Search for the cell housing the specified text and yield its [x, y] center coordinate. 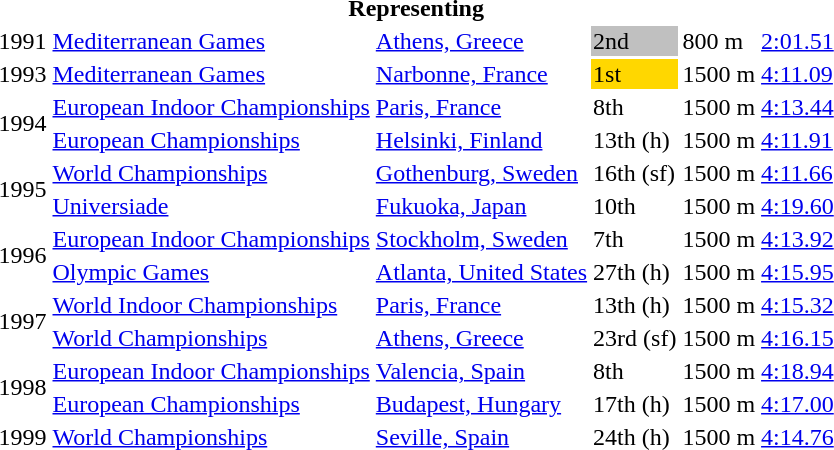
Stockholm, Sweden [481, 239]
16th (sf) [635, 173]
Helsinki, Finland [481, 140]
800 m [719, 41]
Universiade [211, 206]
10th [635, 206]
Olympic Games [211, 272]
Budapest, Hungary [481, 404]
Narbonne, France [481, 74]
Fukuoka, Japan [481, 206]
2nd [635, 41]
1st [635, 74]
Valencia, Spain [481, 371]
Atlanta, United States [481, 272]
World Indoor Championships [211, 305]
27th (h) [635, 272]
7th [635, 239]
23rd (sf) [635, 338]
17th (h) [635, 404]
Gothenburg, Sweden [481, 173]
